Output the [x, y] coordinate of the center of the cell containing the given text.  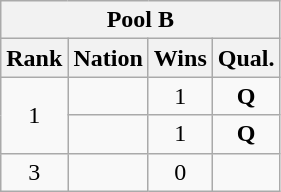
Wins [180, 58]
Pool B [140, 20]
Nation [108, 58]
0 [180, 172]
3 [34, 172]
Qual. [246, 58]
Rank [34, 58]
